Locate the cell with the specified text and output its [X, Y] center coordinate. 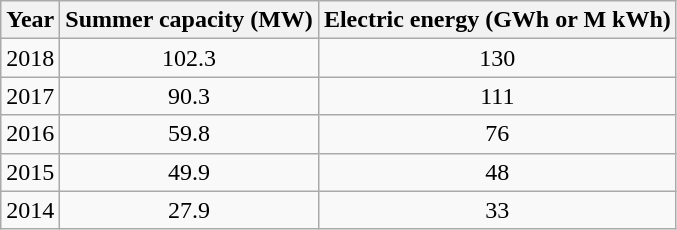
111 [497, 96]
130 [497, 58]
2015 [30, 172]
102.3 [190, 58]
2017 [30, 96]
48 [497, 172]
59.8 [190, 134]
27.9 [190, 210]
2014 [30, 210]
Electric energy (GWh or M kWh) [497, 20]
Year [30, 20]
49.9 [190, 172]
33 [497, 210]
Summer capacity (MW) [190, 20]
90.3 [190, 96]
76 [497, 134]
2016 [30, 134]
2018 [30, 58]
